Search for the cell housing the specified text and yield its (x, y) center coordinate. 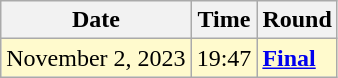
Time (224, 20)
Round (297, 20)
Date (96, 20)
19:47 (224, 58)
November 2, 2023 (96, 58)
Final (297, 58)
